From the cell containing the given text, extract its center point as (x, y) coordinate. 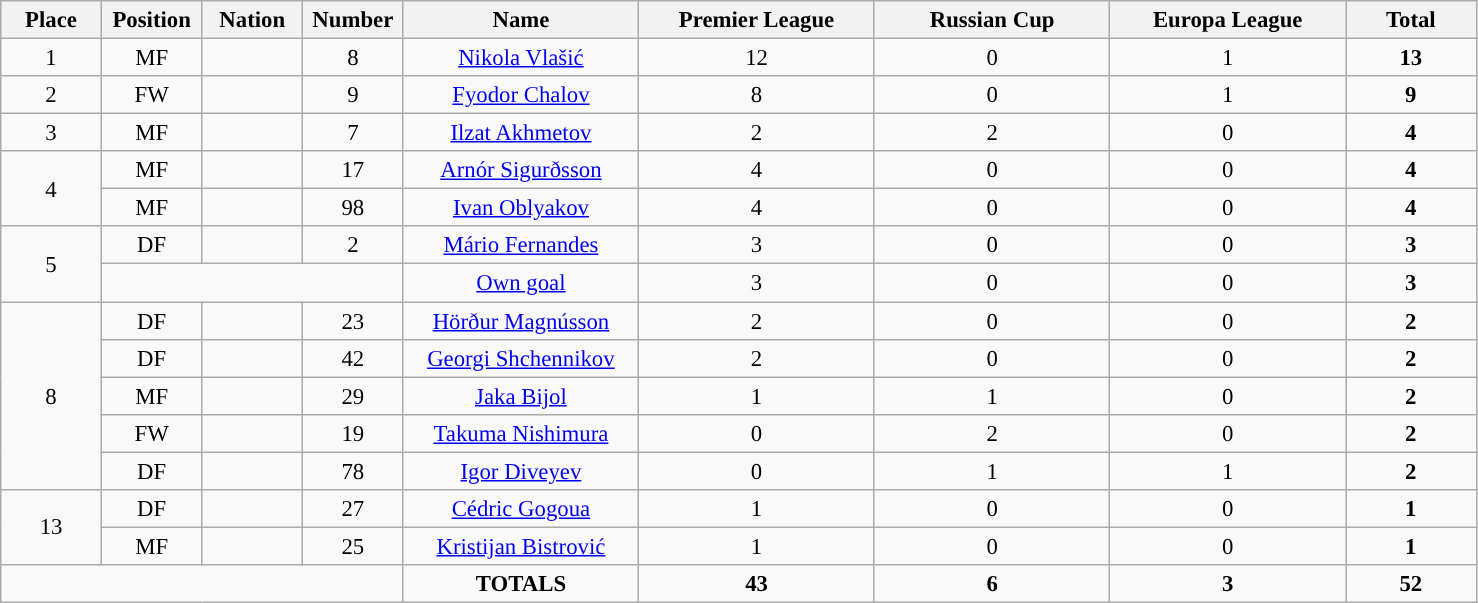
Arnór Sigurðsson (521, 170)
Hörður Magnússon (521, 321)
Number (354, 20)
7 (354, 133)
78 (354, 471)
Europa League (1228, 20)
Place (52, 20)
Total (1412, 20)
98 (354, 208)
Fyodor Chalov (521, 95)
17 (354, 170)
Takuma Nishimura (521, 433)
Kristijan Bistrović (521, 546)
5 (52, 264)
12 (757, 58)
Premier League (757, 20)
25 (354, 546)
Nikola Vlašić (521, 58)
27 (354, 509)
42 (354, 358)
Nation (252, 20)
43 (757, 584)
Cédric Gogoua (521, 509)
19 (354, 433)
52 (1412, 584)
Jaka Bijol (521, 396)
Russian Cup (992, 20)
Own goal (521, 283)
Mário Fernandes (521, 245)
Ivan Oblyakov (521, 208)
Position (152, 20)
29 (354, 396)
6 (992, 584)
Igor Diveyev (521, 471)
Ilzat Akhmetov (521, 133)
Georgi Shchennikov (521, 358)
Name (521, 20)
23 (354, 321)
TOTALS (521, 584)
